Return (x, y) of the center of cell containing provided text 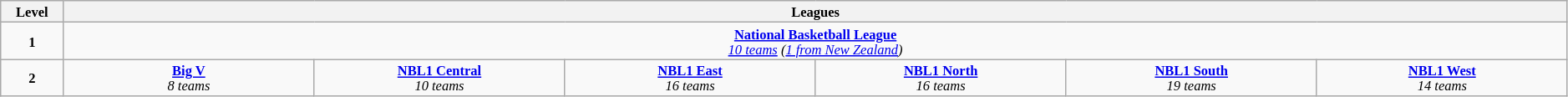
1 (32, 41)
NBL1 South19 teams (1191, 78)
NBL1 North16 teams (941, 78)
Big V8 teams (189, 78)
NBL1 Central10 teams (439, 78)
NBL1 East16 teams (690, 78)
2 (32, 78)
Level (32, 12)
NBL1 West14 teams (1442, 78)
Leagues (815, 12)
National Basketball League10 teams (1 from New Zealand) (815, 41)
